Output the (x, y) coordinate of the center of the cell containing the given text.  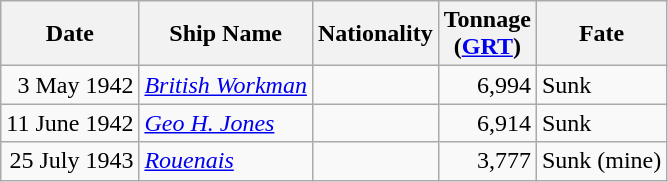
Tonnage (GRT) (487, 34)
11 June 1942 (70, 123)
3 May 1942 (70, 85)
Nationality (375, 34)
6,994 (487, 85)
Fate (601, 34)
Geo H. Jones (226, 123)
Date (70, 34)
Rouenais (226, 161)
6,914 (487, 123)
3,777 (487, 161)
Sunk (mine) (601, 161)
Ship Name (226, 34)
British Workman (226, 85)
25 July 1943 (70, 161)
